Search for the cell housing the specified text and yield its [x, y] center coordinate. 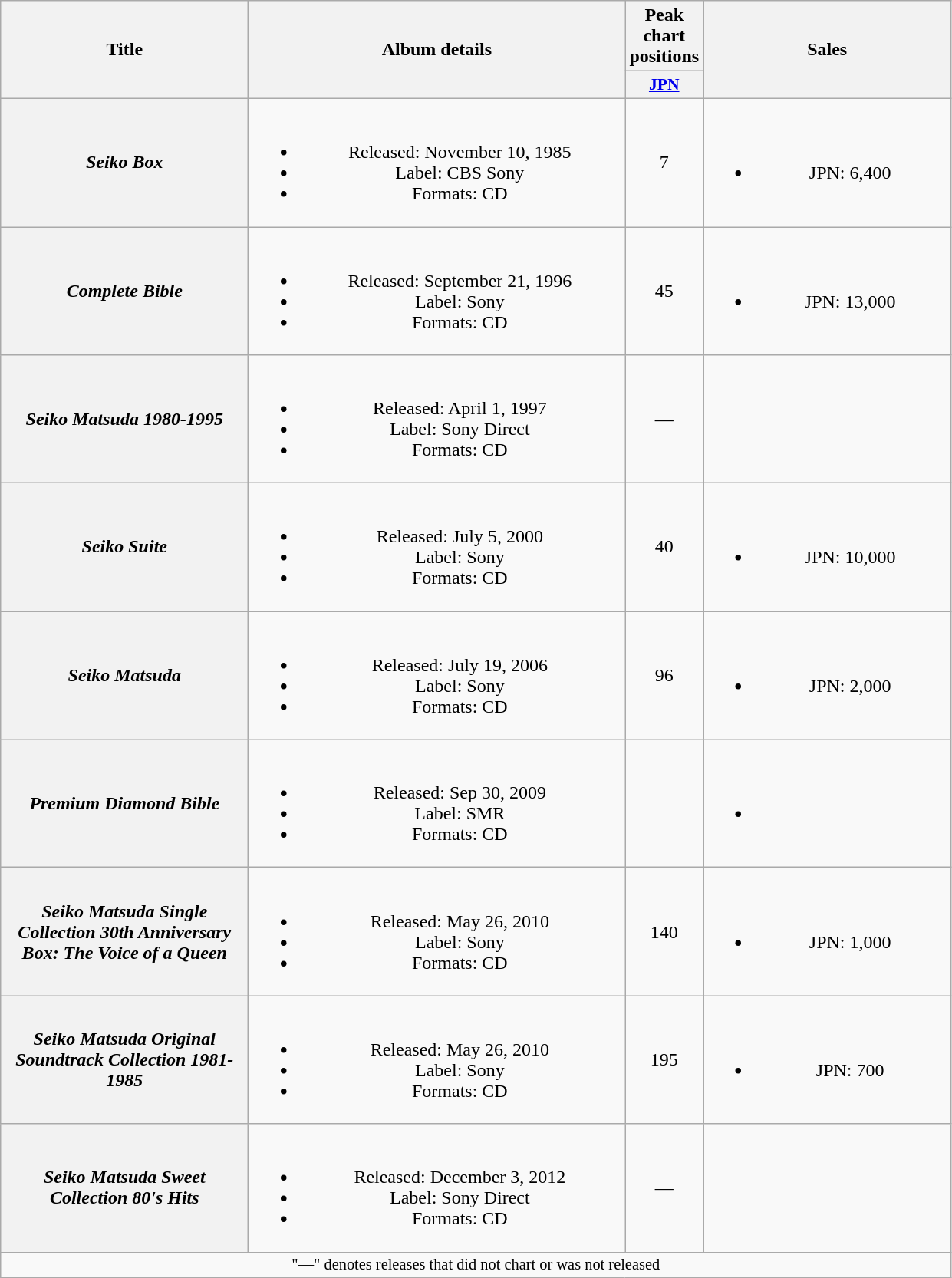
JPN: 1,000 [827, 931]
JPN: 700 [827, 1060]
Premium Diamond Bible [124, 804]
Album details [437, 50]
Complete Bible [124, 292]
"—" denotes releases that did not chart or was not released [476, 1265]
Released: July 5, 2000Label: SonyFormats: CD [437, 548]
JPN: 13,000 [827, 292]
140 [664, 931]
Released: July 19, 2006Label: SonyFormats: CD [437, 675]
Released: April 1, 1997Label: Sony DirectFormats: CD [437, 419]
Seiko Box [124, 163]
Title [124, 50]
Seiko Matsuda 1980-1995 [124, 419]
Seiko Matsuda Sweet Collection 80's Hits [124, 1187]
7 [664, 163]
Seiko Matsuda Single Collection 30th Anniversary Box: The Voice of a Queen [124, 931]
Released: Sep 30, 2009Label: SMRFormats: CD [437, 804]
195 [664, 1060]
Seiko Matsuda Original Soundtrack Collection 1981-1985 [124, 1060]
JPN: 6,400 [827, 163]
JPN: 10,000 [827, 548]
Released: December 3, 2012Label: Sony DirectFormats: CD [437, 1187]
96 [664, 675]
Sales [827, 50]
Peak chart positions [664, 36]
Released: September 21, 1996Label: SonyFormats: CD [437, 292]
45 [664, 292]
Seiko Suite [124, 548]
JPN: 2,000 [827, 675]
Released: November 10, 1985Label: CBS SonyFormats: CD [437, 163]
JPN [664, 85]
Seiko Matsuda [124, 675]
40 [664, 548]
